Pinpoint the cell where the given text exists, returning its [x, y] midpoint coordinate. 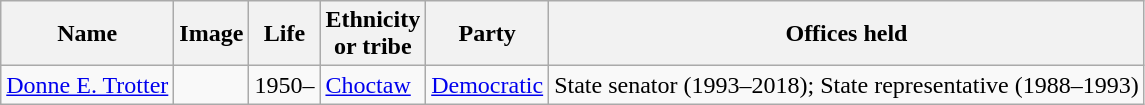
1950– [284, 85]
Choctaw [373, 85]
Democratic [488, 85]
Party [488, 34]
Offices held [847, 34]
Life [284, 34]
Ethnicityor tribe [373, 34]
State senator (1993–2018); State representative (1988–1993) [847, 85]
Name [88, 34]
Donne E. Trotter [88, 85]
Image [212, 34]
